Find where the given text appears and provide that cell's center as [x, y] coordinate. 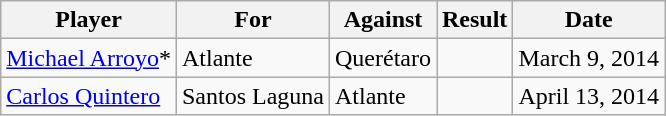
For [252, 20]
Result [474, 20]
Date [589, 20]
Santos Laguna [252, 96]
Player [89, 20]
Carlos Quintero [89, 96]
April 13, 2014 [589, 96]
Michael Arroyo* [89, 58]
March 9, 2014 [589, 58]
Querétaro [382, 58]
Against [382, 20]
